Search for the cell housing the specified text and yield its [x, y] center coordinate. 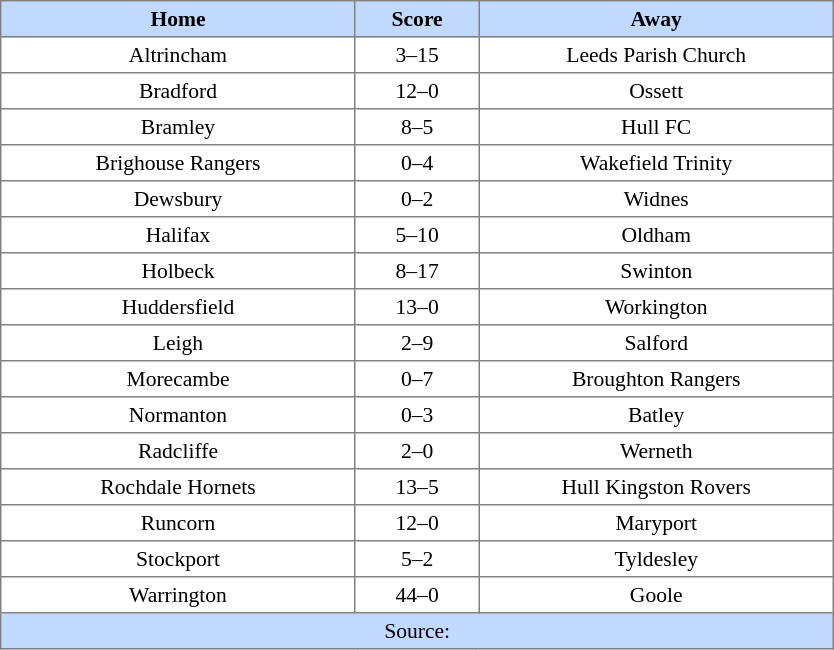
Hull Kingston Rovers [656, 487]
0–2 [417, 199]
5–2 [417, 559]
0–7 [417, 379]
Widnes [656, 199]
Goole [656, 595]
Tyldesley [656, 559]
Ossett [656, 91]
Workington [656, 307]
13–0 [417, 307]
Dewsbury [178, 199]
13–5 [417, 487]
Source: [418, 631]
Warrington [178, 595]
0–3 [417, 415]
Huddersfield [178, 307]
5–10 [417, 235]
Brighouse Rangers [178, 163]
8–17 [417, 271]
Wakefield Trinity [656, 163]
Halifax [178, 235]
Altrincham [178, 55]
Leigh [178, 343]
Swinton [656, 271]
Batley [656, 415]
Normanton [178, 415]
2–9 [417, 343]
3–15 [417, 55]
Broughton Rangers [656, 379]
Salford [656, 343]
Away [656, 19]
0–4 [417, 163]
Runcorn [178, 523]
Hull FC [656, 127]
Maryport [656, 523]
Bradford [178, 91]
Morecambe [178, 379]
Home [178, 19]
2–0 [417, 451]
44–0 [417, 595]
Radcliffe [178, 451]
Werneth [656, 451]
Score [417, 19]
Leeds Parish Church [656, 55]
Holbeck [178, 271]
Bramley [178, 127]
8–5 [417, 127]
Rochdale Hornets [178, 487]
Oldham [656, 235]
Stockport [178, 559]
